Search for the cell housing the specified text and yield its [x, y] center coordinate. 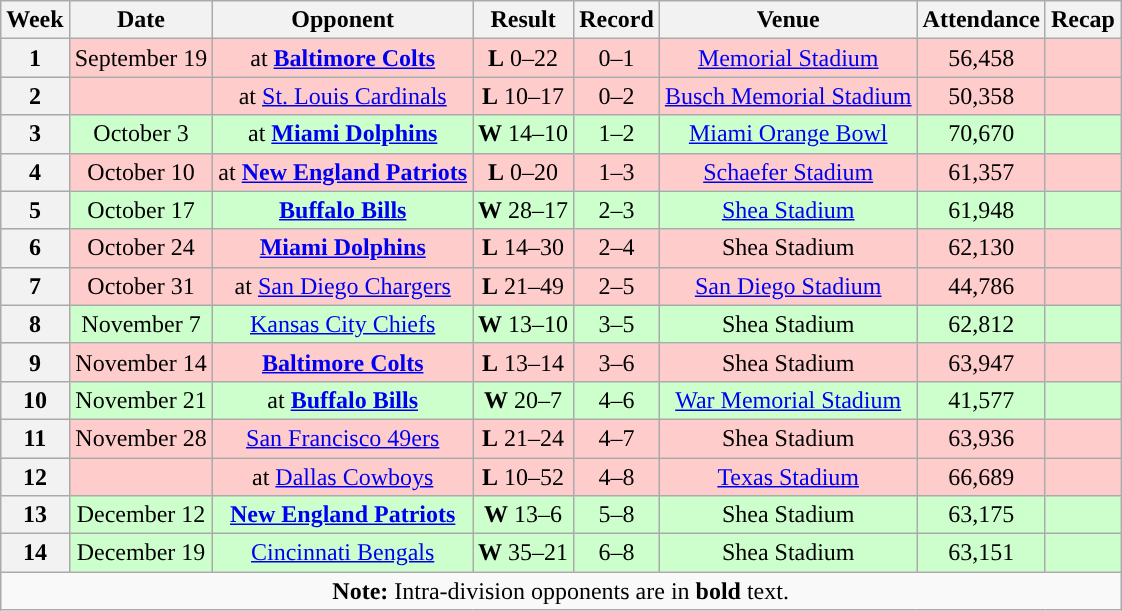
2–5 [617, 286]
L 0–22 [524, 58]
San Diego Stadium [788, 286]
November 7 [141, 324]
66,689 [981, 477]
1–3 [617, 172]
Week [35, 20]
4–7 [617, 438]
L 21–24 [524, 438]
L 10–52 [524, 477]
October 24 [141, 248]
November 21 [141, 400]
5 [35, 210]
Result [524, 20]
L 10–17 [524, 96]
3–6 [617, 362]
Date [141, 20]
October 31 [141, 286]
San Francisco 49ers [343, 438]
Kansas City Chiefs [343, 324]
62,812 [981, 324]
Texas Stadium [788, 477]
62,130 [981, 248]
at Dallas Cowboys [343, 477]
61,357 [981, 172]
1–2 [617, 134]
Opponent [343, 20]
Schaefer Stadium [788, 172]
Attendance [981, 20]
Buffalo Bills [343, 210]
Cincinnati Bengals [343, 553]
63,947 [981, 362]
61,948 [981, 210]
56,458 [981, 58]
41,577 [981, 400]
4 [35, 172]
Record [617, 20]
L 0–20 [524, 172]
2–3 [617, 210]
2 [35, 96]
L 21–49 [524, 286]
0–2 [617, 96]
September 19 [141, 58]
at Buffalo Bills [343, 400]
Note: Intra-division opponents are in bold text. [561, 591]
9 [35, 362]
at New England Patriots [343, 172]
4–8 [617, 477]
at Miami Dolphins [343, 134]
October 17 [141, 210]
3 [35, 134]
October 10 [141, 172]
Venue [788, 20]
10 [35, 400]
W 35–21 [524, 553]
New England Patriots [343, 515]
at St. Louis Cardinals [343, 96]
63,936 [981, 438]
5–8 [617, 515]
Memorial Stadium [788, 58]
0–1 [617, 58]
Miami Dolphins [343, 248]
October 3 [141, 134]
3–5 [617, 324]
70,670 [981, 134]
63,151 [981, 553]
at San Diego Chargers [343, 286]
War Memorial Stadium [788, 400]
50,358 [981, 96]
November 14 [141, 362]
4–6 [617, 400]
14 [35, 553]
8 [35, 324]
2–4 [617, 248]
L 14–30 [524, 248]
11 [35, 438]
6 [35, 248]
7 [35, 286]
Busch Memorial Stadium [788, 96]
December 19 [141, 553]
44,786 [981, 286]
December 12 [141, 515]
W 13–6 [524, 515]
Baltimore Colts [343, 362]
November 28 [141, 438]
W 14–10 [524, 134]
at Baltimore Colts [343, 58]
L 13–14 [524, 362]
W 28–17 [524, 210]
63,175 [981, 515]
6–8 [617, 553]
1 [35, 58]
Recap [1082, 20]
13 [35, 515]
12 [35, 477]
W 13–10 [524, 324]
Miami Orange Bowl [788, 134]
W 20–7 [524, 400]
